Detect which cell encompasses the target text, then output its [x, y] center coordinate. 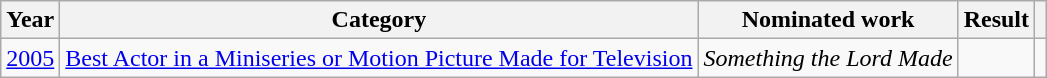
Nominated work [828, 20]
Year [30, 20]
Result [996, 20]
Category [379, 20]
Best Actor in a Miniseries or Motion Picture Made for Television [379, 58]
Something the Lord Made [828, 58]
2005 [30, 58]
